Return the [x, y] coordinate for the center point of the cell that contains the specified text.  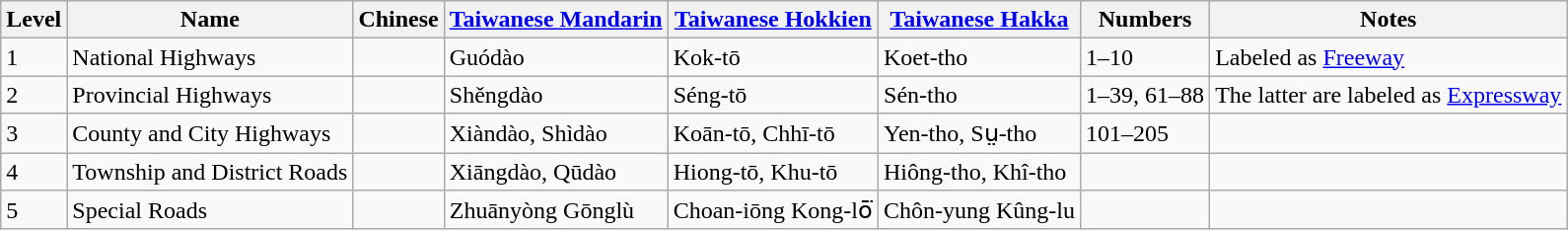
Koet-tho [980, 57]
Sén-tho [980, 95]
Labeled as Freeway [1389, 57]
4 [34, 171]
Numbers [1146, 20]
Choan-iōng Kong-lō͘ [773, 210]
1–39, 61–88 [1146, 95]
2 [34, 95]
Xiāngdào, Qūdào [556, 171]
Koān-tō, Chhī-tō [773, 133]
1 [34, 57]
Chinese [398, 20]
101–205 [1146, 133]
Taiwanese Hakka [980, 20]
Guódào [556, 57]
Yen-tho, Sṳ-tho [980, 133]
Chôn-yung Kûng-lu [980, 210]
The latter are labeled as Expressway [1389, 95]
National Highways [210, 57]
Kok-tō [773, 57]
Level [34, 20]
Notes [1389, 20]
Taiwanese Hokkien [773, 20]
Provincial Highways [210, 95]
1–10 [1146, 57]
Taiwanese Mandarin [556, 20]
County and City Highways [210, 133]
Township and District Roads [210, 171]
Hiong-tō, Khu-tō [773, 171]
Special Roads [210, 210]
3 [34, 133]
Xiàndào, Shìdào [556, 133]
Shěngdào [556, 95]
5 [34, 210]
Séng-tō [773, 95]
Hiông-tho, Khî-tho [980, 171]
Zhuānyòng Gōnglù [556, 210]
Name [210, 20]
